Identify which cell holds the provided text, then report its [X, Y] central coordinate. 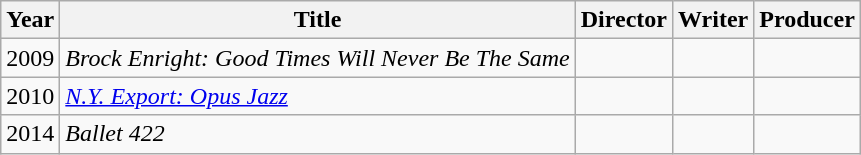
2010 [30, 96]
Year [30, 20]
Director [624, 20]
2014 [30, 134]
Title [318, 20]
N.Y. Export: Opus Jazz [318, 96]
2009 [30, 58]
Brock Enright: Good Times Will Never Be The Same [318, 58]
Writer [712, 20]
Producer [808, 20]
Ballet 422 [318, 134]
